For the text-containing cell, return its midpoint in [X, Y] coordinate format. 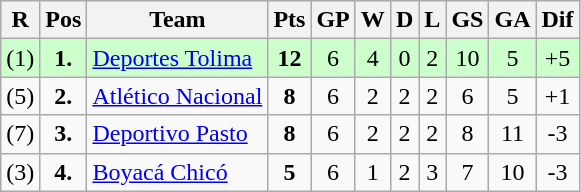
0 [404, 58]
+5 [558, 58]
GS [468, 20]
2. [64, 96]
L [432, 20]
Deportivo Pasto [178, 134]
GA [512, 20]
4. [64, 172]
(3) [20, 172]
Deportes Tolima [178, 58]
W [372, 20]
Team [178, 20]
Pos [64, 20]
3 [432, 172]
(5) [20, 96]
1 [372, 172]
3. [64, 134]
Dif [558, 20]
12 [290, 58]
1. [64, 58]
(1) [20, 58]
11 [512, 134]
Boyacá Chicó [178, 172]
Pts [290, 20]
7 [468, 172]
Atlético Nacional [178, 96]
D [404, 20]
4 [372, 58]
(7) [20, 134]
GP [333, 20]
+1 [558, 96]
R [20, 20]
